Determine the (X, Y) coordinate at the center of the cell enclosing the given text.  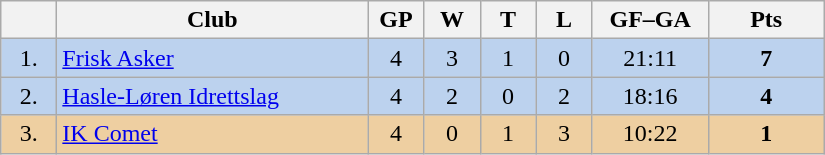
7 (766, 58)
Frisk Asker (212, 58)
L (564, 20)
Hasle-Løren Idrettslag (212, 96)
GF–GA (650, 20)
10:22 (650, 134)
Pts (766, 20)
21:11 (650, 58)
3. (29, 134)
2. (29, 96)
T (508, 20)
W (452, 20)
GP (396, 20)
1. (29, 58)
18:16 (650, 96)
IK Comet (212, 134)
Club (212, 20)
